Provide the (X, Y) coordinate of the cell's center where the given text is located.  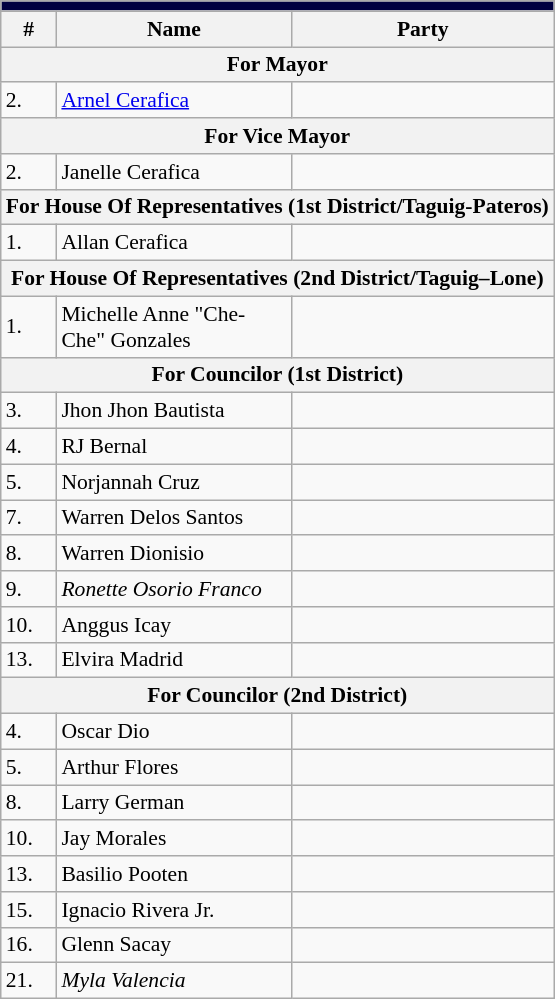
Oscar Dio (174, 732)
Myla Valencia (174, 981)
Larry German (174, 803)
For Councilor (2nd District) (278, 696)
Glenn Sacay (174, 945)
21. (29, 981)
16. (29, 945)
For Councilor (1st District) (278, 375)
9. (29, 589)
Anggus Icay (174, 625)
Basilio Pooten (174, 874)
Ronette Osorio Franco (174, 589)
Janelle Cerafica (174, 172)
7. (29, 518)
Warren Delos Santos (174, 518)
Ignacio Rivera Jr. (174, 910)
Michelle Anne "Che-Che" Gonzales (174, 326)
RJ Bernal (174, 447)
For Vice Mayor (278, 136)
Arnel Cerafica (174, 101)
For House Of Representatives (2nd District/Taguig–Lone) (278, 279)
Elvira Madrid (174, 660)
Jay Morales (174, 839)
3. (29, 411)
Arthur Flores (174, 767)
15. (29, 910)
# (29, 29)
For Mayor (278, 65)
Jhon Jhon Bautista (174, 411)
For House Of Representatives (1st District/Taguig-Pateros) (278, 207)
Warren Dionisio (174, 554)
Norjannah Cruz (174, 482)
Allan Cerafica (174, 243)
Name (174, 29)
Party (422, 29)
